Extract the (x, y) coordinate from the center of the cell holding the provided text.  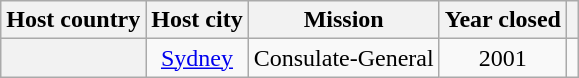
Consulate-General (344, 58)
Mission (344, 20)
Year closed (502, 20)
2001 (502, 58)
Host city (197, 20)
Host country (74, 20)
Sydney (197, 58)
